Provide the [X, Y] coordinate of the cell's center where the given text is located.  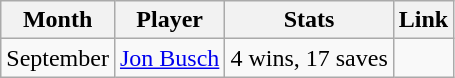
Link [423, 20]
Month [58, 20]
4 wins, 17 saves [309, 58]
Player [169, 20]
Stats [309, 20]
September [58, 58]
Jon Busch [169, 58]
